Determine the [x, y] coordinate at the center of the cell enclosing the given text.  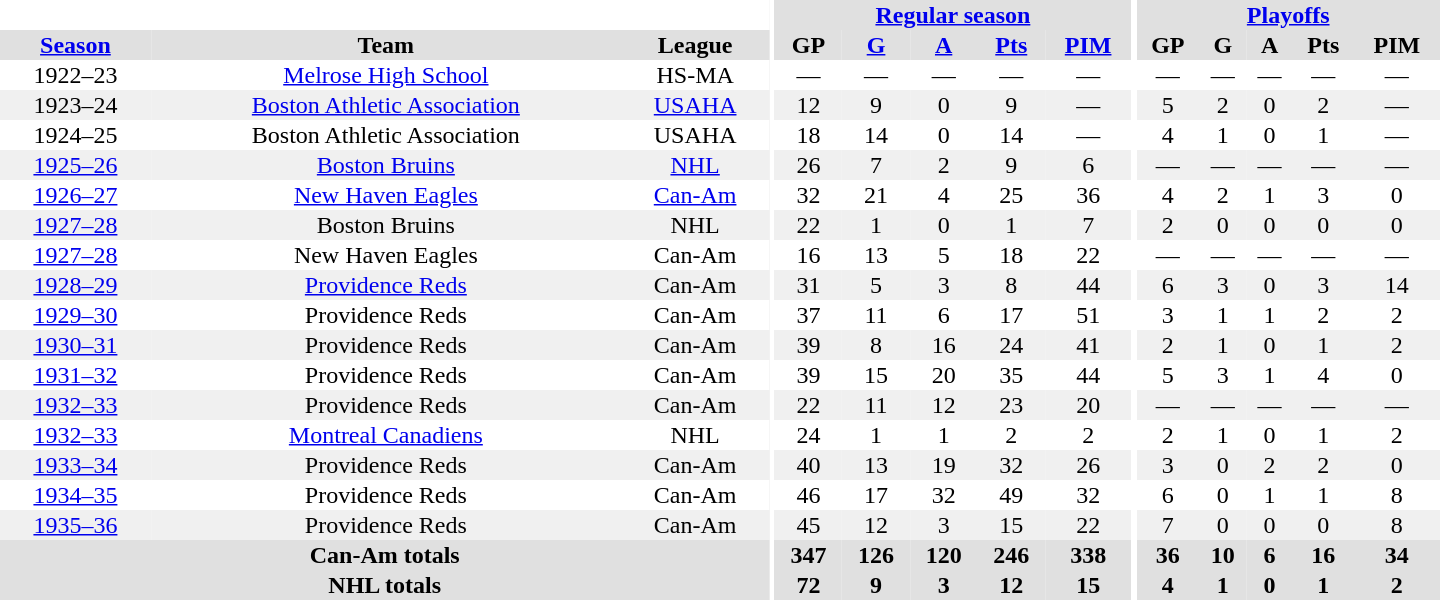
49 [1011, 495]
40 [809, 465]
1926–27 [76, 195]
Playoffs [1288, 15]
51 [1088, 315]
72 [809, 585]
1933–34 [76, 465]
Melrose High School [386, 75]
League [696, 45]
HS-MA [696, 75]
338 [1088, 555]
1922–23 [76, 75]
10 [1222, 555]
1925–26 [76, 165]
31 [809, 285]
120 [944, 555]
45 [809, 525]
23 [1011, 405]
35 [1011, 375]
21 [876, 195]
1929–30 [76, 315]
37 [809, 315]
Montreal Canadiens [386, 435]
1924–25 [76, 135]
1934–35 [76, 495]
1923–24 [76, 105]
1931–32 [76, 375]
19 [944, 465]
34 [1397, 555]
126 [876, 555]
Team [386, 45]
1935–36 [76, 525]
Can-Am totals [384, 555]
NHL totals [384, 585]
46 [809, 495]
Regular season [954, 15]
347 [809, 555]
Season [76, 45]
41 [1088, 345]
1930–31 [76, 345]
246 [1011, 555]
25 [1011, 195]
1928–29 [76, 285]
